Find where the given text appears and provide that cell's center as [x, y] coordinate. 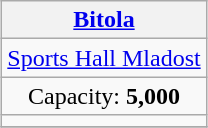
Capacity: 5,000 [104, 96]
Sports Hall Mladost [104, 58]
Bitola [104, 20]
